Extract the [X, Y] coordinate from the center of the cell holding the provided text.  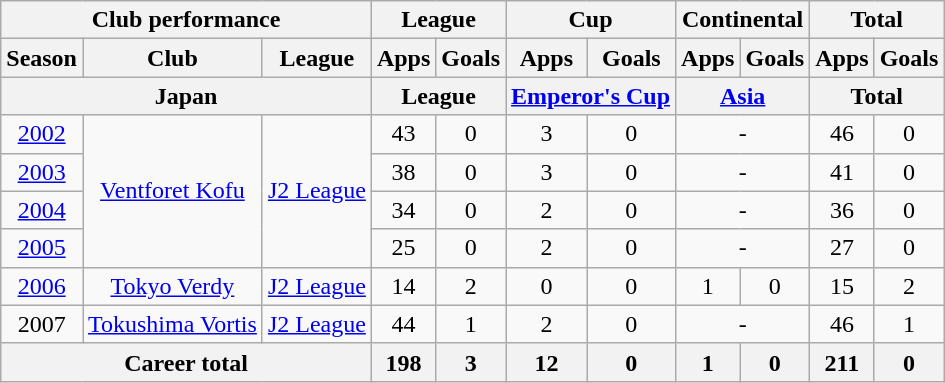
Continental [743, 20]
Season [42, 58]
41 [842, 172]
2002 [42, 134]
34 [403, 210]
Japan [186, 96]
2007 [42, 324]
12 [547, 362]
2003 [42, 172]
43 [403, 134]
44 [403, 324]
211 [842, 362]
14 [403, 286]
Emperor's Cup [591, 96]
Club performance [186, 20]
27 [842, 248]
25 [403, 248]
38 [403, 172]
15 [842, 286]
36 [842, 210]
198 [403, 362]
Asia [743, 96]
2006 [42, 286]
Club [172, 58]
Career total [186, 362]
2005 [42, 248]
Tokyo Verdy [172, 286]
Cup [591, 20]
2004 [42, 210]
Tokushima Vortis [172, 324]
Ventforet Kofu [172, 191]
